Capture the cell that displays the provided text and extract its [X, Y] central coordinate. 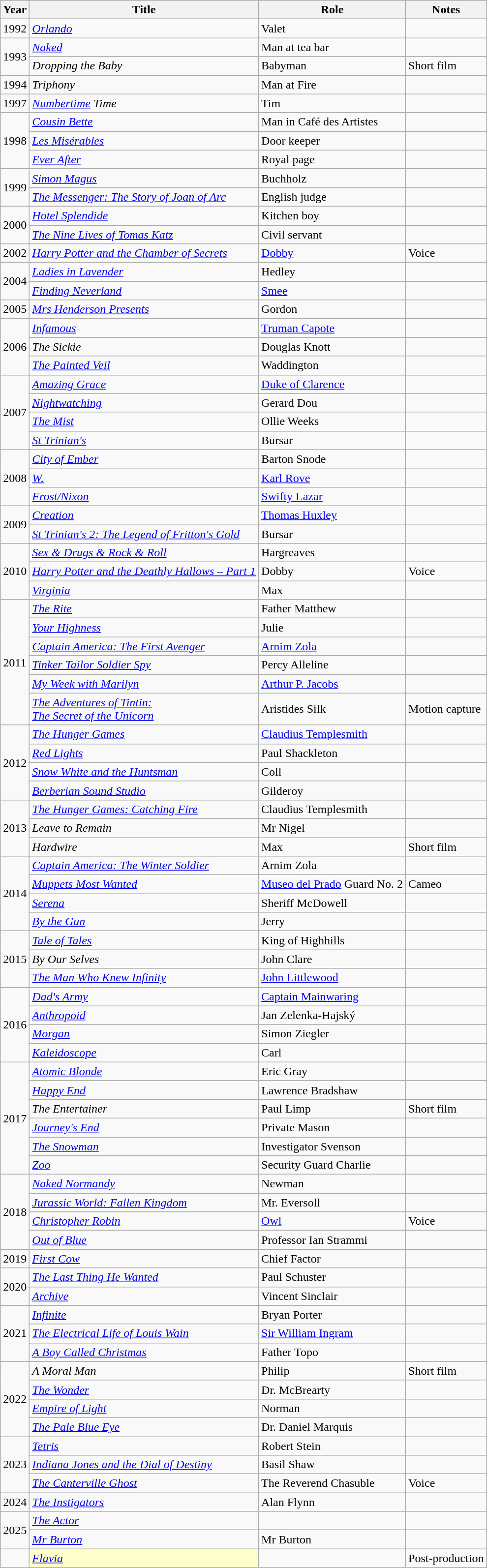
2014 [15, 894]
Dad's Army [144, 996]
Amazing Grace [144, 384]
A Moral Man [144, 1371]
Captain America: The First Avenger [144, 646]
The Mist [144, 422]
By the Gun [144, 922]
2023 [15, 1464]
St Trinian's [144, 440]
2009 [15, 524]
2005 [15, 309]
The Adventures of Tintin: The Secret of the Unicorn [144, 709]
Simon Ziegler [333, 1034]
Chief Factor [333, 1259]
Babyman [333, 66]
Investigator Svenson [333, 1146]
The Instigators [144, 1502]
2004 [15, 281]
2011 [15, 662]
Door keeper [333, 141]
Captain Mainwaring [333, 996]
Ever After [144, 159]
Royal page [333, 159]
2007 [15, 412]
Hargreaves [333, 553]
Barton Snode [333, 459]
2021 [15, 1333]
Valet [333, 29]
Role [333, 10]
Percy Alleline [333, 665]
1994 [15, 85]
Paul Schuster [333, 1277]
The Painted Veil [144, 365]
Truman Capote [333, 328]
Security Guard Charlie [333, 1165]
Out of Blue [144, 1240]
Berberian Sound Studio [144, 790]
Orlando [144, 29]
John Littlewood [333, 978]
1993 [15, 57]
Serena [144, 903]
Bryan Porter [333, 1315]
The Entertainer [144, 1109]
Jerry [333, 922]
Dr. McBrearty [333, 1389]
1998 [15, 141]
Duke of Clarence [333, 384]
2010 [15, 572]
Philip [333, 1371]
Robert Stein [333, 1446]
Father Topo [333, 1352]
Mr Nigel [333, 828]
2024 [15, 1502]
Notes [446, 10]
Hotel Splendide [144, 215]
Eric Gray [333, 1071]
Hedley [333, 272]
Man at tea bar [333, 47]
Anthropoid [144, 1015]
Kaleidoscope [144, 1053]
The Pale Blue Eye [144, 1427]
Finding Neverland [144, 291]
Civil servant [333, 235]
The Actor [144, 1521]
Simon Magus [144, 178]
Archive [144, 1296]
Buchholz [333, 178]
Mrs Henderson Presents [144, 309]
Numbertime Time [144, 103]
2018 [15, 1212]
Waddington [333, 365]
English judge [333, 197]
Creation [144, 515]
2022 [15, 1399]
Happy End [144, 1090]
St Trinian's 2: The Legend of Fritton's Gold [144, 534]
The Messenger: The Story of Joan of Arc [144, 197]
Cousin Bette [144, 122]
Naked [144, 47]
Leave to Remain [144, 828]
Museo del Prado Guard No. 2 [333, 884]
Man in Café des Artistes [333, 122]
Journey's End [144, 1127]
Lawrence Bradshaw [333, 1090]
Zoo [144, 1165]
2006 [15, 347]
The Wonder [144, 1389]
Tetris [144, 1446]
Dropping the Baby [144, 66]
Douglas Knott [333, 347]
Basil Shaw [333, 1465]
The Hunger Games: Catching Fire [144, 809]
Virginia [144, 590]
Newman [333, 1184]
Frost/Nixon [144, 496]
Flavia [144, 1558]
Muppets Most Wanted [144, 884]
The Snowman [144, 1146]
Your Highness [144, 628]
Year [15, 10]
Aristides Silk [333, 709]
The Reverend Chasuble [333, 1483]
2013 [15, 828]
Red Lights [144, 753]
2019 [15, 1259]
The Sickie [144, 347]
Jan Zelenka-Hajský [333, 1015]
By Our Selves [144, 959]
2020 [15, 1287]
The Rite [144, 609]
Tale of Tales [144, 940]
The Hunger Games [144, 734]
Post-production [446, 1558]
The Nine Lives of Tomas Katz [144, 235]
Vincent Sinclair [333, 1296]
Dr. Daniel Marquis [333, 1427]
The Canterville Ghost [144, 1483]
Tinker Tailor Soldier Spy [144, 665]
My Week with Marilyn [144, 684]
Professor Ian Strammi [333, 1240]
Private Mason [333, 1127]
Infinite [144, 1315]
Hardwire [144, 846]
Nightwatching [144, 403]
City of Ember [144, 459]
Sheriff McDowell [333, 903]
W. [144, 478]
Morgan [144, 1034]
Triphony [144, 85]
Gilderoy [333, 790]
Mr. Eversoll [333, 1203]
King of Highhills [333, 940]
Infamous [144, 328]
Smee [333, 291]
Indiana Jones and the Dial of Destiny [144, 1465]
Carl [333, 1053]
Man at Fire [333, 85]
2000 [15, 225]
Captain America: The Winter Soldier [144, 866]
Snow White and the Huntsman [144, 772]
Swifty Lazar [333, 496]
Les Misérables [144, 141]
Naked Normandy [144, 1184]
Coll [333, 772]
First Cow [144, 1259]
Alan Flynn [333, 1502]
The Electrical Life of Louis Wain [144, 1333]
Sir William Ingram [333, 1333]
Norman [333, 1408]
Owl [333, 1221]
2016 [15, 1025]
1992 [15, 29]
Title [144, 10]
Thomas Huxley [333, 515]
Father Matthew [333, 609]
2025 [15, 1530]
Empire of Light [144, 1408]
Christopher Robin [144, 1221]
Atomic Blonde [144, 1071]
Kitchen boy [333, 215]
Paul Shackleton [333, 753]
The Man Who Knew Infinity [144, 978]
Tim [333, 103]
Ladies in Lavender [144, 272]
Sex & Drugs & Rock & Roll [144, 553]
2012 [15, 762]
Paul Limp [333, 1109]
2015 [15, 959]
1997 [15, 103]
John Clare [333, 959]
A Boy Called Christmas [144, 1352]
Julie [333, 628]
Jurassic World: Fallen Kingdom [144, 1203]
Harry Potter and the Deathly Hallows – Part 1 [144, 572]
2017 [15, 1118]
2008 [15, 478]
Arthur P. Jacobs [333, 684]
The Last Thing He Wanted [144, 1277]
1999 [15, 187]
Gerard Dou [333, 403]
Cameo [446, 884]
Ollie Weeks [333, 422]
Gordon [333, 309]
Harry Potter and the Chamber of Secrets [144, 253]
Motion capture [446, 709]
2002 [15, 253]
Karl Rove [333, 478]
